Locate the cell with the specified text and output its (x, y) center coordinate. 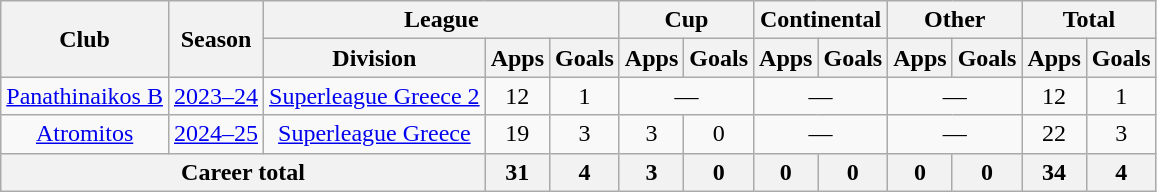
Other (955, 20)
Superleague Greece (375, 134)
Division (375, 58)
22 (1054, 134)
Cup (686, 20)
League (442, 20)
34 (1054, 172)
Total (1089, 20)
31 (517, 172)
19 (517, 134)
Superleague Greece 2 (375, 96)
Continental (821, 20)
Atromitos (85, 134)
Panathinaikos B (85, 96)
2023–24 (216, 96)
2024–25 (216, 134)
Club (85, 39)
Career total (243, 172)
Season (216, 39)
